Scan for the cell matching the given text and deliver its [X, Y] coordinate at center. 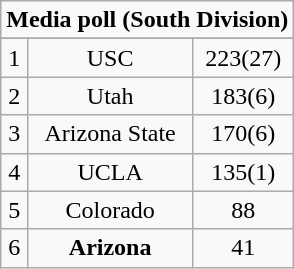
135(1) [244, 172]
170(6) [244, 134]
41 [244, 248]
4 [14, 172]
3 [14, 134]
88 [244, 210]
UCLA [110, 172]
USC [110, 58]
6 [14, 248]
183(6) [244, 96]
Utah [110, 96]
Colorado [110, 210]
223(27) [244, 58]
2 [14, 96]
1 [14, 58]
Arizona State [110, 134]
5 [14, 210]
Media poll (South Division) [148, 20]
Arizona [110, 248]
